Locate the cell with the specified text and output its [X, Y] center coordinate. 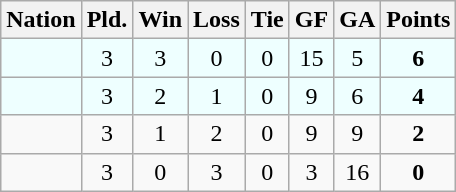
GF [311, 20]
15 [311, 58]
Pld. [107, 20]
Nation [41, 20]
16 [358, 172]
Loss [217, 20]
Points [418, 20]
GA [358, 20]
Win [160, 20]
4 [418, 96]
Tie [267, 20]
5 [358, 58]
